Find where the given text appears and provide that cell's center as (x, y) coordinate. 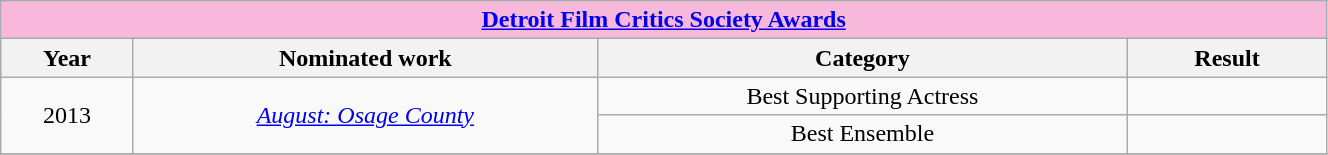
Best Ensemble (862, 134)
Year (68, 58)
Detroit Film Critics Society Awards (664, 20)
Result (1228, 58)
Category (862, 58)
Nominated work (365, 58)
August: Osage County (365, 115)
Best Supporting Actress (862, 96)
2013 (68, 115)
